Output the [x, y] coordinate of the center of the cell containing the given text.  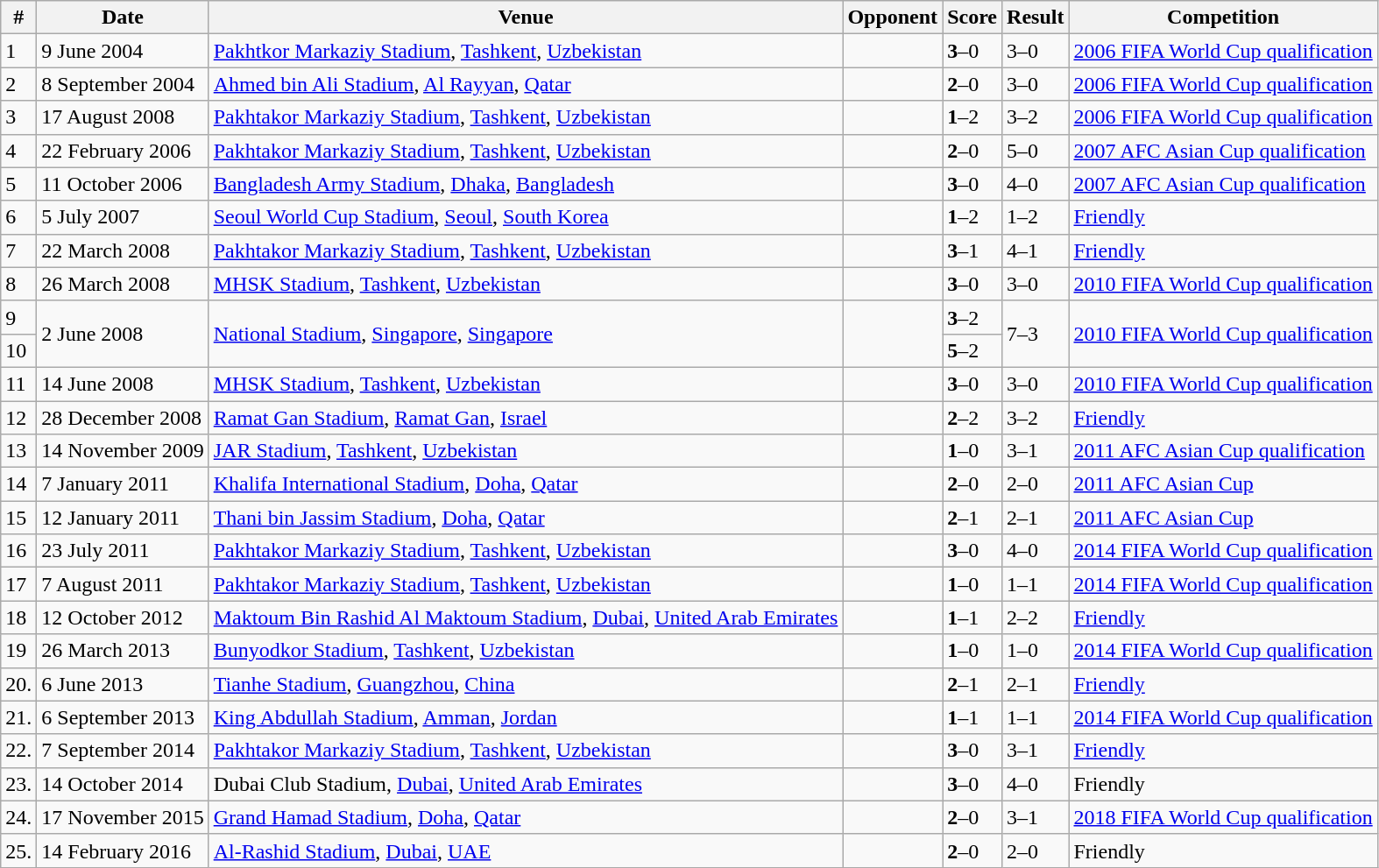
6 June 2013 [123, 684]
5 [19, 184]
1 [19, 51]
Seoul World Cup Stadium, Seoul, South Korea [526, 217]
25. [19, 850]
Result [1036, 18]
17 [19, 584]
5 July 2007 [123, 217]
6 [19, 217]
2018 FIFA World Cup qualification [1223, 817]
5–2 [972, 350]
Tianhe Stadium, Guangzhou, China [526, 684]
Date [123, 18]
Pakhtkor Markaziy Stadium, Tashkent, Uzbekistan [526, 51]
18 [19, 617]
7 August 2011 [123, 584]
7 [19, 251]
10 [19, 350]
20. [19, 684]
9 June 2004 [123, 51]
Venue [526, 18]
23. [19, 784]
12 October 2012 [123, 617]
26 March 2013 [123, 651]
8 September 2004 [123, 84]
22 March 2008 [123, 251]
11 [19, 384]
23 July 2011 [123, 551]
9 [19, 317]
17 November 2015 [123, 817]
Ahmed bin Ali Stadium, Al Rayyan, Qatar [526, 84]
5–0 [1036, 151]
Competition [1223, 18]
2 [19, 84]
14 November 2009 [123, 451]
Al-Rashid Stadium, Dubai, UAE [526, 850]
14 February 2016 [123, 850]
# [19, 18]
14 June 2008 [123, 384]
12 [19, 418]
24. [19, 817]
JAR Stadium, Tashkent, Uzbekistan [526, 451]
Thani bin Jassim Stadium, Doha, Qatar [526, 518]
3 [19, 117]
17 August 2008 [123, 117]
6 September 2013 [123, 717]
Ramat Gan Stadium, Ramat Gan, Israel [526, 418]
14 October 2014 [123, 784]
National Stadium, Singapore, Singapore [526, 334]
21. [19, 717]
Khalifa International Stadium, Doha, Qatar [526, 484]
Grand Hamad Stadium, Doha, Qatar [526, 817]
2 June 2008 [123, 334]
Opponent [893, 18]
Bunyodkor Stadium, Tashkent, Uzbekistan [526, 651]
22. [19, 751]
16 [19, 551]
8 [19, 284]
Score [972, 18]
11 October 2006 [123, 184]
2011 AFC Asian Cup qualification [1223, 451]
Maktoum Bin Rashid Al Maktoum Stadium, Dubai, United Arab Emirates [526, 617]
7–3 [1036, 334]
12 January 2011 [123, 518]
Dubai Club Stadium, Dubai, United Arab Emirates [526, 784]
14 [19, 484]
15 [19, 518]
19 [19, 651]
7 September 2014 [123, 751]
4 [19, 151]
13 [19, 451]
7 January 2011 [123, 484]
King Abdullah Stadium, Amman, Jordan [526, 717]
22 February 2006 [123, 151]
26 March 2008 [123, 284]
28 December 2008 [123, 418]
4–1 [1036, 251]
Bangladesh Army Stadium, Dhaka, Bangladesh [526, 184]
